Determine the [x, y] coordinate at the center of the cell enclosing the given text.  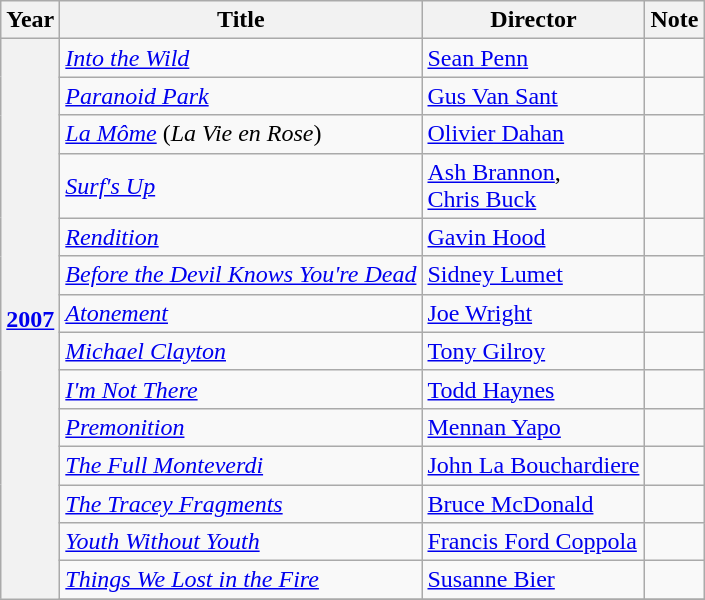
Premonition [241, 427]
The Full Monteverdi [241, 465]
John La Bouchardiere [534, 465]
Rendition [241, 237]
Surf's Up [241, 186]
Title [241, 20]
Director [534, 20]
Ash Brannon,Chris Buck [534, 186]
Paranoid Park [241, 96]
Gus Van Sant [534, 96]
Before the Devil Knows You're Dead [241, 275]
Atonement [241, 313]
Note [674, 20]
Gavin Hood [534, 237]
Todd Haynes [534, 389]
Bruce McDonald [534, 503]
The Tracey Fragments [241, 503]
Things We Lost in the Fire [241, 580]
Joe Wright [534, 313]
Michael Clayton [241, 351]
Tony Gilroy [534, 351]
Sean Penn [534, 58]
La Môme (La Vie en Rose) [241, 134]
Youth Without Youth [241, 542]
Into the Wild [241, 58]
Susanne Bier [534, 580]
Mennan Yapo [534, 427]
2007 [30, 319]
Year [30, 20]
I'm Not There [241, 389]
Sidney Lumet [534, 275]
Francis Ford Coppola [534, 542]
Olivier Dahan [534, 134]
